From the cell containing the given text, extract its center point as [x, y] coordinate. 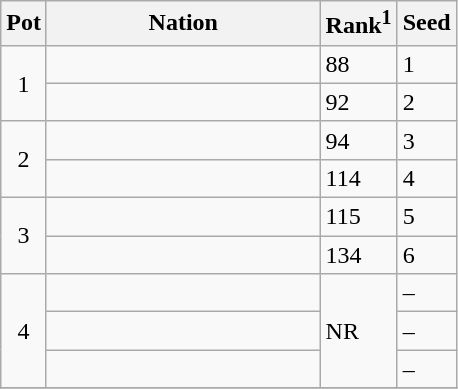
Seed [426, 24]
114 [358, 178]
88 [358, 64]
6 [426, 255]
134 [358, 255]
Rank1 [358, 24]
92 [358, 102]
5 [426, 217]
Nation [183, 24]
94 [358, 140]
Pot [24, 24]
NR [358, 331]
115 [358, 217]
